Extract the [X, Y] coordinate from the center of the cell holding the provided text.  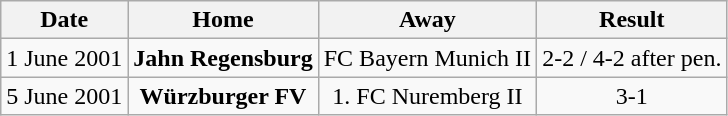
5 June 2001 [64, 96]
Away [427, 20]
1 June 2001 [64, 58]
Jahn Regensburg [223, 58]
FC Bayern Munich II [427, 58]
Result [632, 20]
3-1 [632, 96]
2-2 / 4-2 after pen. [632, 58]
Würzburger FV [223, 96]
1. FC Nuremberg II [427, 96]
Home [223, 20]
Date [64, 20]
